Find where the given text appears and provide that cell's center as [X, Y] coordinate. 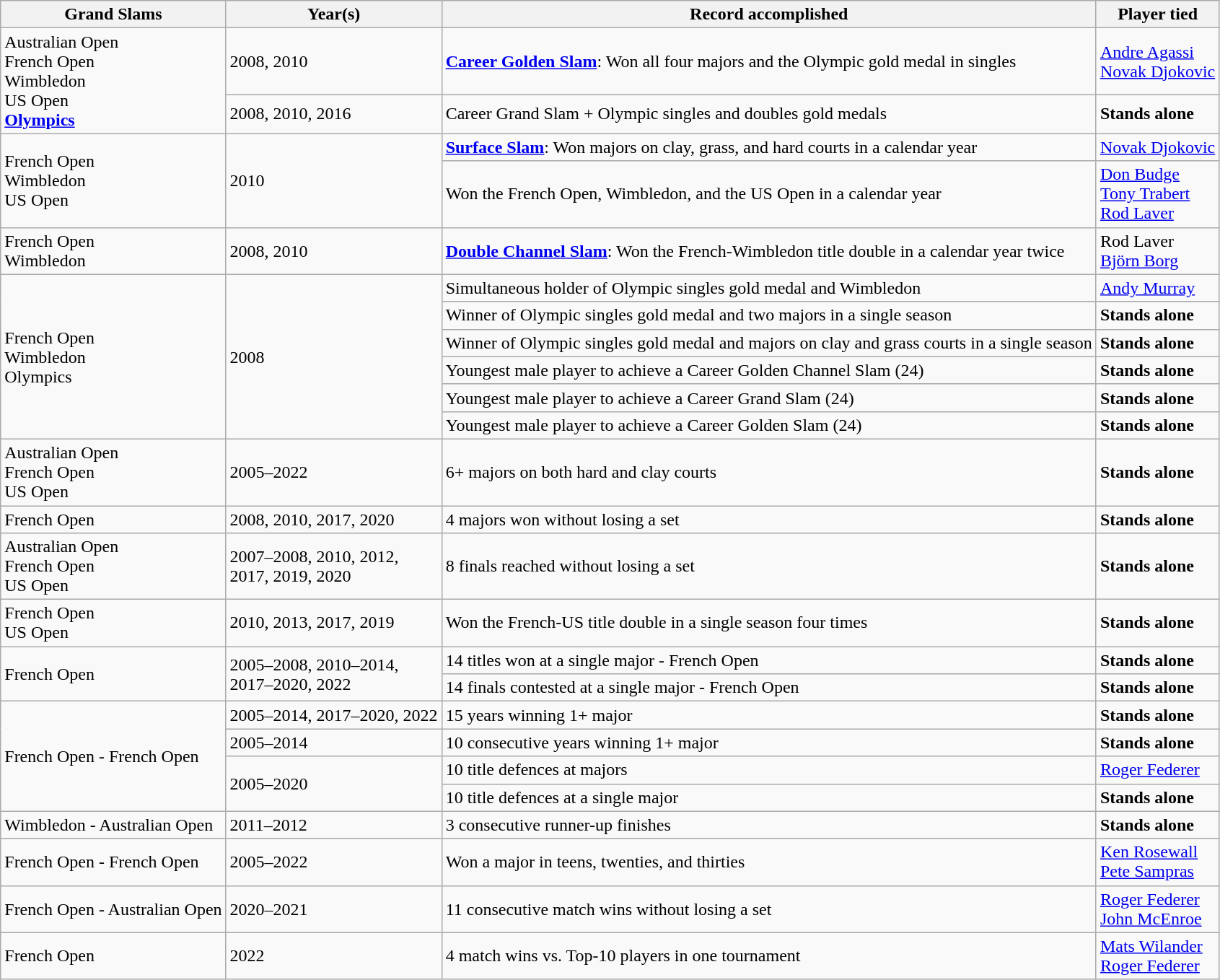
Mats WilanderRoger Federer [1157, 955]
2022 [333, 955]
Double Channel Slam: Won the French-Wimbledon title double in a calendar year twice [769, 251]
French OpenWimbledon [113, 251]
Record accomplished [769, 14]
Wimbledon - Australian Open [113, 825]
2005–2014 [333, 743]
14 titles won at a single major - French Open [769, 660]
2005–2014, 2017–2020, 2022 [333, 715]
Year(s) [333, 14]
3 consecutive runner-up finishes [769, 825]
10 consecutive years winning 1+ major [769, 743]
4 majors won without losing a set [769, 519]
Novak Djokovic [1157, 147]
Simultaneous holder of Olympic singles gold medal and Wimbledon [769, 288]
2010, 2013, 2017, 2019 [333, 624]
Career Grand Slam + Olympic singles and doubles gold medals [769, 114]
Rod LaverBjörn Borg [1157, 251]
Surface Slam: Won majors on clay, grass, and hard courts in a calendar year [769, 147]
2008 [333, 356]
French Open - Australian Open [113, 909]
Australian OpenFrench OpenWimbledonUS OpenOlympics [113, 81]
Winner of Olympic singles gold medal and majors on clay and grass courts in a single season [769, 343]
Andy Murray [1157, 288]
2008, 2010, 2016 [333, 114]
Ken RosewallPete Sampras [1157, 862]
10 title defences at a single major [769, 797]
2008, 2010, 2017, 2020 [333, 519]
4 match wins vs. Top-10 players in one tournament [769, 955]
Roger Federer John McEnroe [1157, 909]
Winner of Olympic singles gold medal and two majors in a single season [769, 315]
French OpenWimbledonOlympics [113, 356]
15 years winning 1+ major [769, 715]
Youngest male player to achieve a Career Golden Channel Slam (24) [769, 370]
Won a major in teens, twenties, and thirties [769, 862]
Career Golden Slam: Won all four majors and the Olympic gold medal in singles [769, 61]
2007–2008, 2010, 2012,2017, 2019, 2020 [333, 566]
Andre AgassiNovak Djokovic [1157, 61]
Player tied [1157, 14]
10 title defences at majors [769, 770]
Youngest male player to achieve a Career Grand Slam (24) [769, 398]
Grand Slams [113, 14]
2011–2012 [333, 825]
8 finals reached without losing a set [769, 566]
2010 [333, 180]
Won the French Open, Wimbledon, and the US Open in a calendar year [769, 194]
11 consecutive match wins without losing a set [769, 909]
Won the French-US title double in a single season four times [769, 624]
Don BudgeTony TrabertRod Laver [1157, 194]
14 finals contested at a single major - French Open [769, 688]
2005–2020 [333, 784]
6+ majors on both hard and clay courts [769, 472]
2020–2021 [333, 909]
Youngest male player to achieve a Career Golden Slam (24) [769, 425]
French OpenWimbledonUS Open [113, 180]
2005–2008, 2010–2014,2017–2020, 2022 [333, 674]
Roger Federer [1157, 770]
French OpenUS Open [113, 624]
